Identify which cell holds the provided text, then report its (X, Y) central coordinate. 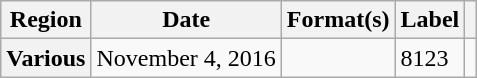
Region (46, 20)
Date (186, 20)
Format(s) (338, 20)
Various (46, 58)
8123 (430, 58)
November 4, 2016 (186, 58)
Label (430, 20)
